Capture the cell that displays the provided text and extract its [X, Y] central coordinate. 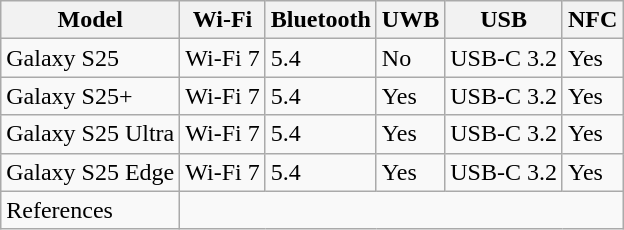
Galaxy S25 Edge [90, 172]
Wi-Fi [222, 20]
Galaxy S25 [90, 58]
USB [504, 20]
NFC [592, 20]
No [410, 58]
Galaxy S25+ [90, 96]
Galaxy S25 Ultra [90, 134]
Model [90, 20]
UWB [410, 20]
References [90, 210]
Bluetooth [320, 20]
